Search for the cell housing the specified text and yield its (x, y) center coordinate. 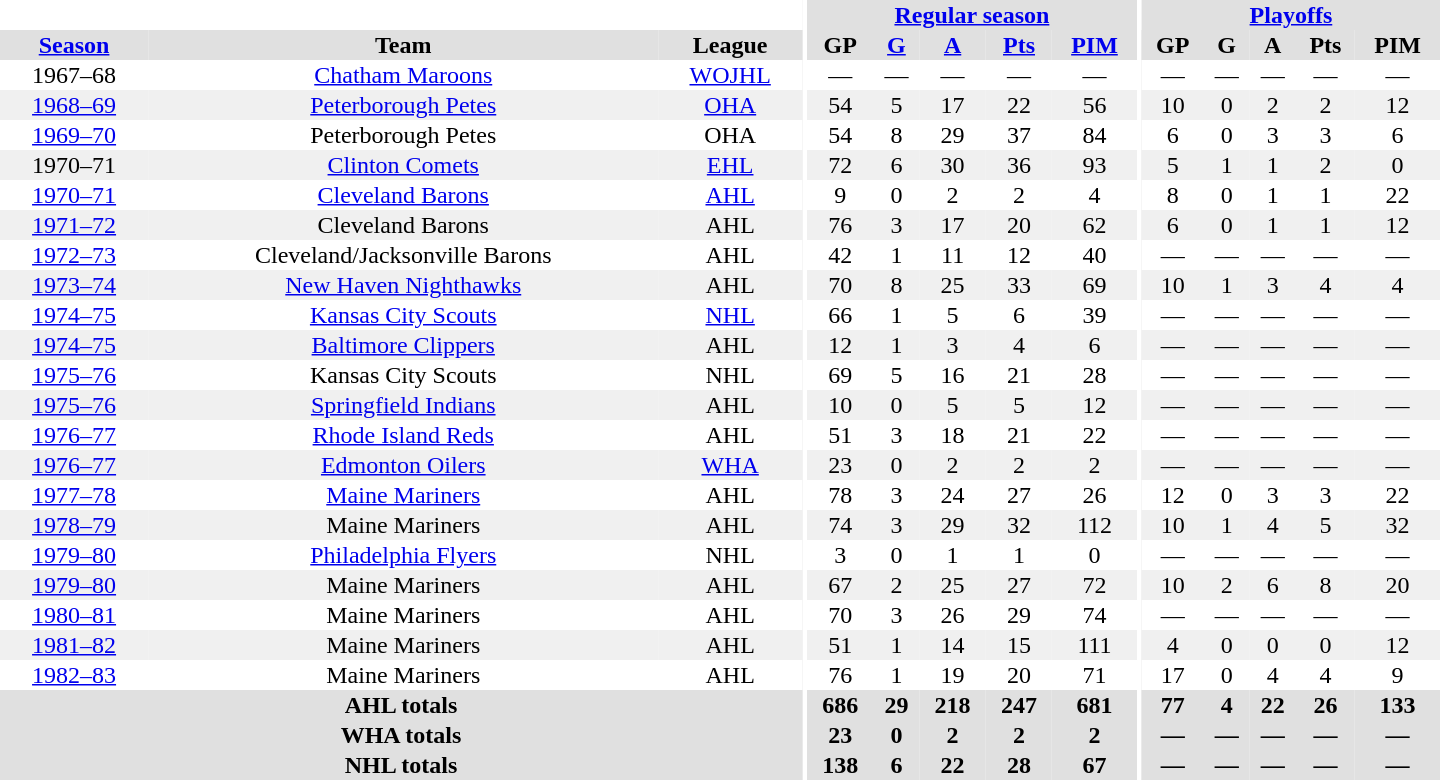
40 (1094, 255)
Season (74, 45)
84 (1094, 135)
Edmonton Oilers (403, 465)
138 (840, 765)
14 (952, 645)
1967–68 (74, 75)
1971–72 (74, 225)
Rhode Island Reds (403, 435)
1969–70 (74, 135)
Playoffs (1291, 15)
WHA (730, 465)
62 (1094, 225)
11 (952, 255)
111 (1094, 645)
77 (1173, 705)
33 (1019, 285)
1982–83 (74, 675)
Baltimore Clippers (403, 345)
18 (952, 435)
NHL totals (401, 765)
30 (952, 165)
1968–69 (74, 105)
1972–73 (74, 255)
League (730, 45)
1973–74 (74, 285)
Team (403, 45)
36 (1019, 165)
247 (1019, 705)
56 (1094, 105)
Clinton Comets (403, 165)
39 (1094, 315)
Cleveland/Jacksonville Barons (403, 255)
19 (952, 675)
1977–78 (74, 495)
218 (952, 705)
15 (1019, 645)
37 (1019, 135)
1978–79 (74, 525)
New Haven Nighthawks (403, 285)
WOJHL (730, 75)
78 (840, 495)
686 (840, 705)
24 (952, 495)
1981–82 (74, 645)
93 (1094, 165)
Regular season (972, 15)
133 (1398, 705)
Springfield Indians (403, 405)
16 (952, 375)
66 (840, 315)
AHL totals (401, 705)
112 (1094, 525)
71 (1094, 675)
Philadelphia Flyers (403, 555)
42 (840, 255)
1980–81 (74, 615)
WHA totals (401, 735)
681 (1094, 705)
EHL (730, 165)
Chatham Maroons (403, 75)
